Extract the [X, Y] coordinate from the center of the cell holding the provided text.  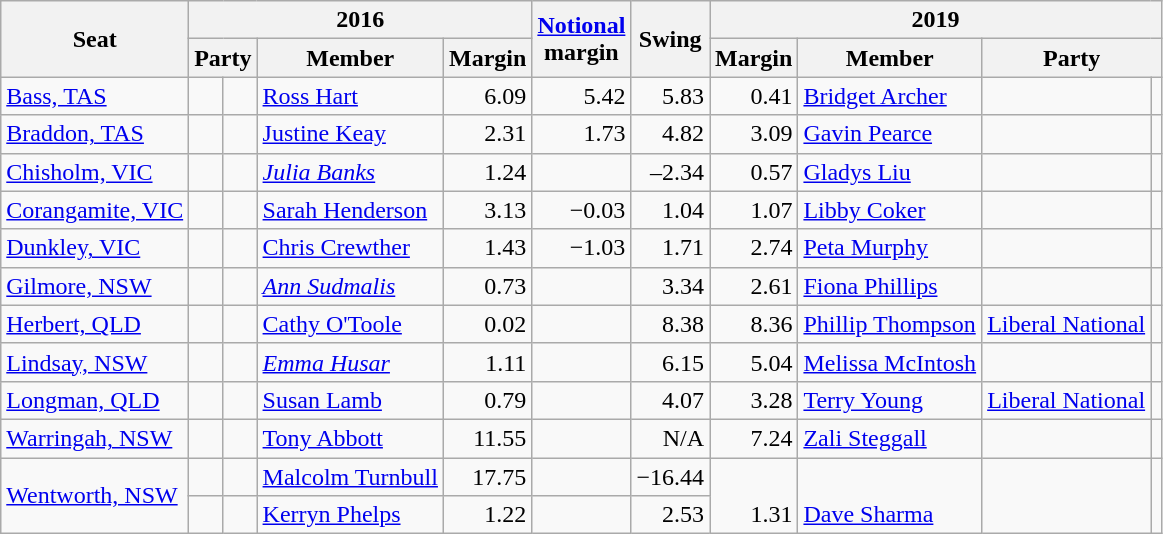
1.24 [487, 172]
Braddon, TAS [95, 134]
1.07 [754, 210]
Gavin Pearce [890, 134]
Gladys Liu [890, 172]
4.07 [670, 400]
Chris Crewther [350, 248]
Terry Young [890, 400]
1.04 [670, 210]
1.71 [670, 248]
−0.03 [582, 210]
5.04 [754, 362]
Emma Husar [350, 362]
2.61 [754, 286]
0.57 [754, 172]
6.09 [487, 96]
2.74 [754, 248]
1.73 [582, 134]
Fiona Phillips [890, 286]
4.82 [670, 134]
1.43 [487, 248]
Tony Abbott [350, 438]
Notionalmargin [582, 39]
Julia Banks [350, 172]
Gilmore, NSW [95, 286]
11.55 [487, 438]
0.41 [754, 96]
5.83 [670, 96]
Susan Lamb [350, 400]
6.15 [670, 362]
2019 [936, 20]
Libby Coker [890, 210]
3.28 [754, 400]
Cathy O'Toole [350, 324]
7.24 [754, 438]
0.73 [487, 286]
Longman, QLD [95, 400]
Dave Sharma [890, 496]
Ross Hart [350, 96]
Phillip Thompson [890, 324]
–2.34 [670, 172]
Herbert, QLD [95, 324]
N/A [670, 438]
Sarah Henderson [350, 210]
Dunkley, VIC [95, 248]
Justine Keay [350, 134]
Bass, TAS [95, 96]
−16.44 [670, 477]
8.36 [754, 324]
Wentworth, NSW [95, 496]
1.31 [754, 496]
0.79 [487, 400]
Lindsay, NSW [95, 362]
Zali Steggall [890, 438]
0.02 [487, 324]
Chisholm, VIC [95, 172]
3.13 [487, 210]
2.31 [487, 134]
Warringah, NSW [95, 438]
Peta Murphy [890, 248]
17.75 [487, 477]
Melissa McIntosh [890, 362]
5.42 [582, 96]
Malcolm Turnbull [350, 477]
Seat [95, 39]
2016 [360, 20]
3.09 [754, 134]
3.34 [670, 286]
8.38 [670, 324]
1.22 [487, 515]
Ann Sudmalis [350, 286]
Corangamite, VIC [95, 210]
1.11 [487, 362]
Bridget Archer [890, 96]
2.53 [670, 515]
−1.03 [582, 248]
Swing [670, 39]
Kerryn Phelps [350, 515]
